Locate the cell with the specified text and output its (x, y) center coordinate. 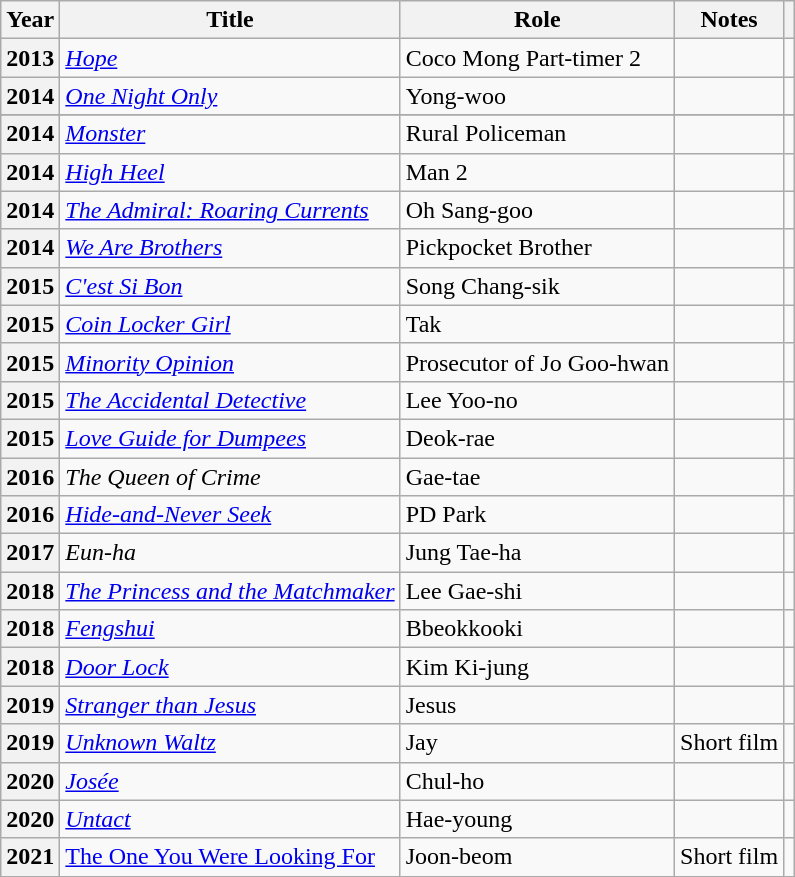
The One You Were Looking For (230, 857)
The Admiral: Roaring Currents (230, 210)
Oh Sang-goo (537, 210)
Hae-young (537, 819)
Title (230, 20)
Fengshui (230, 629)
Untact (230, 819)
Joon-beom (537, 857)
Chul-ho (537, 781)
Tak (537, 324)
Hide-and-Never Seek (230, 515)
Rural Policeman (537, 134)
2017 (30, 553)
C'est Si Bon (230, 286)
Year (30, 20)
Door Lock (230, 667)
2021 (30, 857)
Unknown Waltz (230, 743)
Eun-ha (230, 553)
Josée (230, 781)
Coco Mong Part-timer 2 (537, 58)
Deok-rae (537, 438)
High Heel (230, 172)
Gae-tae (537, 477)
Song Chang-sik (537, 286)
The Accidental Detective (230, 400)
Role (537, 20)
Notes (730, 20)
Bbeokkooki (537, 629)
Pickpocket Brother (537, 248)
Love Guide for Dumpees (230, 438)
We Are Brothers (230, 248)
Jung Tae-ha (537, 553)
The Princess and the Matchmaker (230, 591)
Monster (230, 134)
Prosecutor of Jo Goo-hwan (537, 362)
Stranger than Jesus (230, 705)
One Night Only (230, 96)
Jesus (537, 705)
Man 2 (537, 172)
The Queen of Crime (230, 477)
PD Park (537, 515)
Coin Locker Girl (230, 324)
Minority Opinion (230, 362)
Kim Ki-jung (537, 667)
Jay (537, 743)
2013 (30, 58)
Lee Yoo-no (537, 400)
Hope (230, 58)
Lee Gae-shi (537, 591)
Yong-woo (537, 96)
